For the text-containing cell, return its midpoint in [x, y] coordinate format. 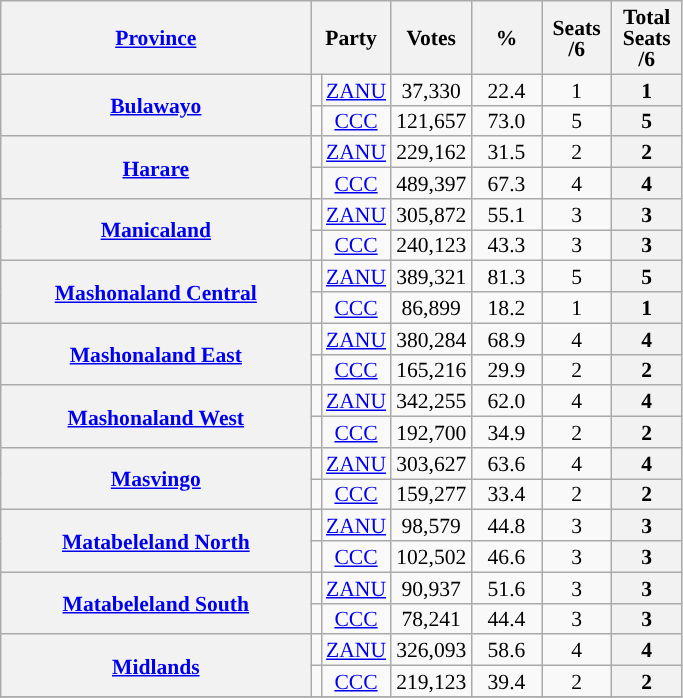
Votes [431, 38]
303,627 [431, 464]
489,397 [431, 184]
22.4 [506, 90]
43.3 [506, 246]
305,872 [431, 214]
Province [156, 38]
39.4 [506, 682]
44.4 [506, 618]
67.3 [506, 184]
Mashonaland Central [156, 292]
29.9 [506, 370]
Matabeleland North [156, 541]
34.9 [506, 432]
68.9 [506, 338]
121,657 [431, 120]
342,255 [431, 402]
240,123 [431, 246]
90,937 [431, 588]
% [506, 38]
58.6 [506, 650]
Total Seats/6 [647, 38]
18.2 [506, 308]
Matabeleland South [156, 603]
229,162 [431, 152]
Mashonaland East [156, 354]
78,241 [431, 618]
Bulawayo [156, 105]
81.3 [506, 276]
44.8 [506, 526]
192,700 [431, 432]
Seats/6 [577, 38]
102,502 [431, 556]
380,284 [431, 338]
Harare [156, 168]
37,330 [431, 90]
51.6 [506, 588]
Party [351, 38]
326,093 [431, 650]
219,123 [431, 682]
98,579 [431, 526]
Manicaland [156, 230]
Masvingo [156, 479]
73.0 [506, 120]
55.1 [506, 214]
63.6 [506, 464]
389,321 [431, 276]
Mashonaland West [156, 417]
159,277 [431, 494]
86,899 [431, 308]
62.0 [506, 402]
46.6 [506, 556]
33.4 [506, 494]
165,216 [431, 370]
Midlands [156, 666]
31.5 [506, 152]
